Search for the cell housing the specified text and yield its [X, Y] center coordinate. 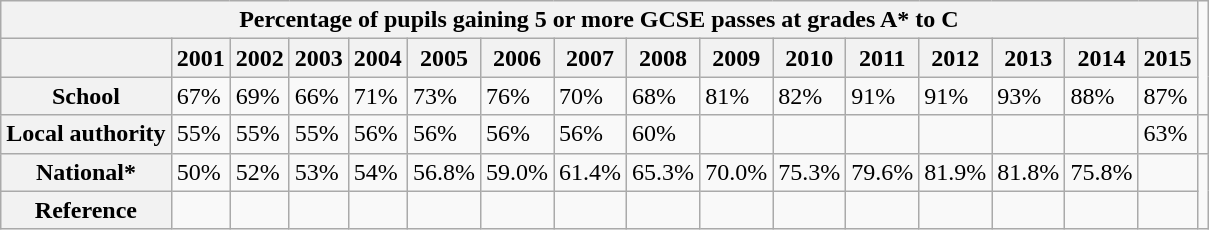
Percentage of pupils gaining 5 or more GCSE passes at grades A* to C [599, 20]
69% [260, 96]
75.8% [1102, 172]
2012 [956, 58]
76% [516, 96]
Reference [86, 210]
2005 [444, 58]
2013 [1028, 58]
54% [378, 172]
61.4% [590, 172]
73% [444, 96]
2006 [516, 58]
88% [1102, 96]
2010 [810, 58]
2009 [736, 58]
79.6% [882, 172]
81.8% [1028, 172]
68% [664, 96]
Local authority [86, 134]
2001 [200, 58]
56.8% [444, 172]
81% [736, 96]
2014 [1102, 58]
52% [260, 172]
53% [318, 172]
82% [810, 96]
2007 [590, 58]
2002 [260, 58]
81.9% [956, 172]
School [86, 96]
63% [1168, 134]
2003 [318, 58]
67% [200, 96]
70.0% [736, 172]
65.3% [664, 172]
2008 [664, 58]
87% [1168, 96]
75.3% [810, 172]
66% [318, 96]
70% [590, 96]
60% [664, 134]
2004 [378, 58]
2011 [882, 58]
93% [1028, 96]
2015 [1168, 58]
50% [200, 172]
59.0% [516, 172]
71% [378, 96]
National* [86, 172]
